Find where the given text appears and provide that cell's center as [x, y] coordinate. 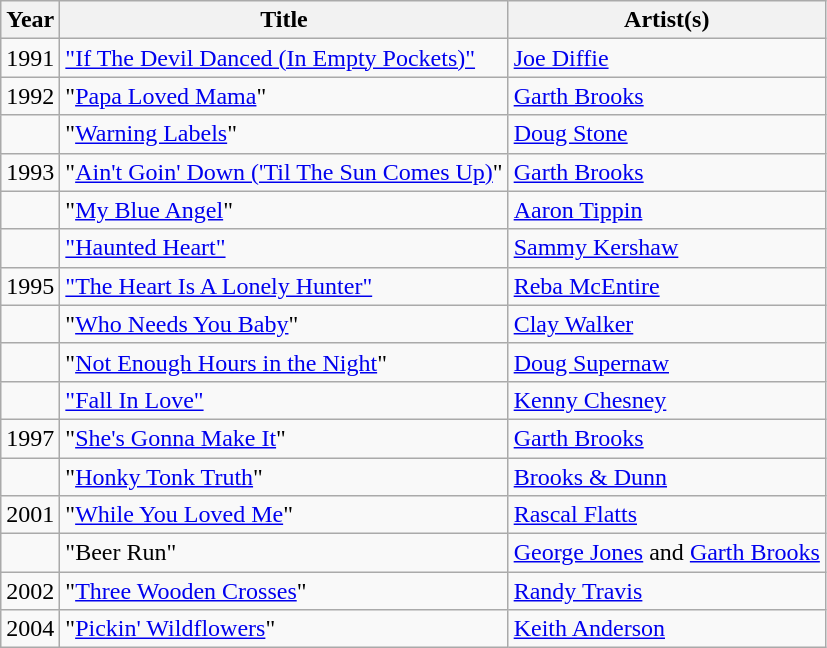
"Haunted Heart" [284, 248]
2004 [30, 629]
"Not Enough Hours in the Night" [284, 362]
1992 [30, 96]
1993 [30, 172]
Sammy Kershaw [666, 248]
1995 [30, 286]
"My Blue Angel" [284, 210]
Year [30, 20]
George Jones and Garth Brooks [666, 553]
Aaron Tippin [666, 210]
Kenny Chesney [666, 400]
"She's Gonna Make It" [284, 438]
Joe Diffie [666, 58]
Title [284, 20]
"Fall In Love" [284, 400]
Clay Walker [666, 324]
"Papa Loved Mama" [284, 96]
"Beer Run" [284, 553]
Doug Supernaw [666, 362]
"Three Wooden Crosses" [284, 591]
"While You Loved Me" [284, 515]
"Honky Tonk Truth" [284, 477]
1991 [30, 58]
Rascal Flatts [666, 515]
Reba McEntire [666, 286]
"If The Devil Danced (In Empty Pockets)" [284, 58]
"Pickin' Wildflowers" [284, 629]
Keith Anderson [666, 629]
"Ain't Goin' Down ('Til The Sun Comes Up)" [284, 172]
"The Heart Is A Lonely Hunter" [284, 286]
2002 [30, 591]
1997 [30, 438]
Doug Stone [666, 134]
Brooks & Dunn [666, 477]
"Who Needs You Baby" [284, 324]
Artist(s) [666, 20]
Randy Travis [666, 591]
"Warning Labels" [284, 134]
2001 [30, 515]
